For the text-containing cell, return its midpoint in (x, y) coordinate format. 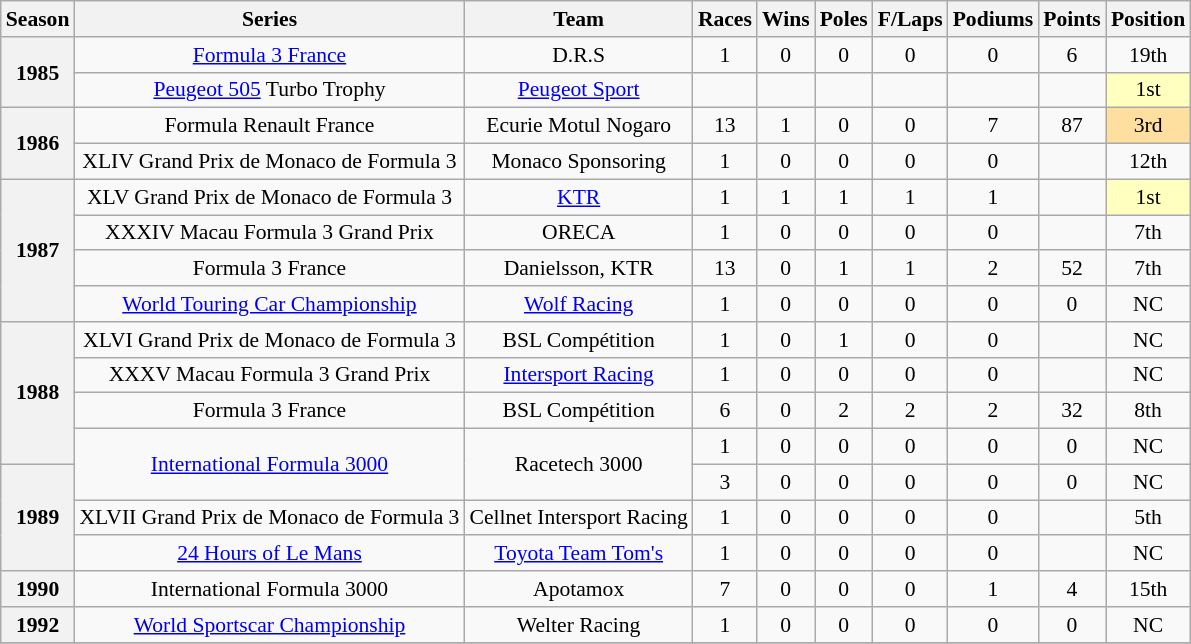
1989 (38, 518)
Cellnet Intersport Racing (578, 518)
87 (1072, 126)
Season (38, 19)
1987 (38, 250)
Monaco Sponsoring (578, 162)
World Sportscar Championship (269, 625)
XXXIV Macau Formula 3 Grand Prix (269, 233)
Apotamox (578, 589)
Podiums (994, 19)
Danielsson, KTR (578, 269)
Series (269, 19)
Position (1148, 19)
12th (1148, 162)
Team (578, 19)
XLVII Grand Prix de Monaco de Formula 3 (269, 518)
D.R.S (578, 55)
Points (1072, 19)
XLV Grand Prix de Monaco de Formula 3 (269, 197)
24 Hours of Le Mans (269, 554)
XLVI Grand Prix de Monaco de Formula 3 (269, 340)
8th (1148, 411)
1986 (38, 144)
52 (1072, 269)
1990 (38, 589)
3 (725, 482)
1988 (38, 393)
F/Laps (910, 19)
4 (1072, 589)
World Touring Car Championship (269, 304)
1992 (38, 625)
5th (1148, 518)
ORECA (578, 233)
Welter Racing (578, 625)
Wolf Racing (578, 304)
KTR (578, 197)
Wins (786, 19)
Ecurie Motul Nogaro (578, 126)
3rd (1148, 126)
Formula Renault France (269, 126)
Races (725, 19)
Peugeot 505 Turbo Trophy (269, 90)
Peugeot Sport (578, 90)
1985 (38, 72)
Intersport Racing (578, 375)
15th (1148, 589)
Poles (844, 19)
19th (1148, 55)
Toyota Team Tom's (578, 554)
32 (1072, 411)
Racetech 3000 (578, 464)
XLIV Grand Prix de Monaco de Formula 3 (269, 162)
XXXV Macau Formula 3 Grand Prix (269, 375)
